Locate the cell with the specified text and output its (x, y) center coordinate. 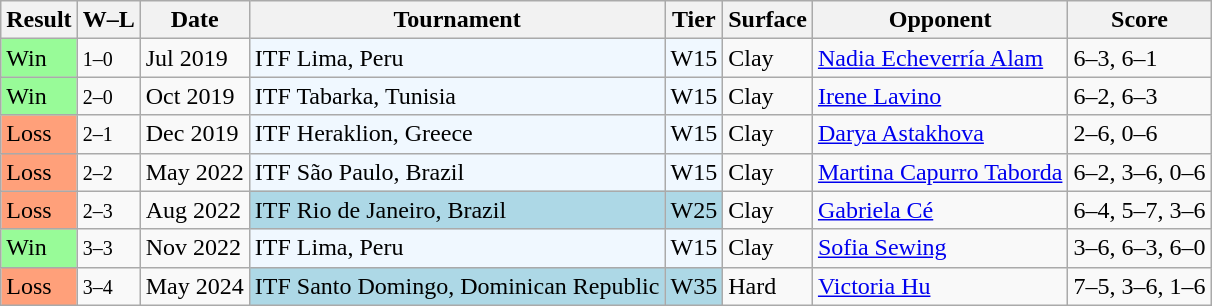
Hard (768, 286)
ITF Heraklion, Greece (457, 134)
3–6, 6–3, 6–0 (1140, 248)
W–L (108, 20)
ITF Rio de Janeiro, Brazil (457, 210)
Oct 2019 (194, 96)
W25 (694, 210)
ITF Santo Domingo, Dominican Republic (457, 286)
6–4, 5–7, 3–6 (1140, 210)
W35 (694, 286)
Sofia Sewing (940, 248)
May 2022 (194, 172)
2–6, 0–6 (1140, 134)
Victoria Hu (940, 286)
Martina Capurro Taborda (940, 172)
Date (194, 20)
2–3 (108, 210)
Jul 2019 (194, 58)
3–3 (108, 248)
Irene Lavino (940, 96)
6–2, 3–6, 0–6 (1140, 172)
Nadia Echeverría Alam (940, 58)
Tournament (457, 20)
Nov 2022 (194, 248)
Score (1140, 20)
Opponent (940, 20)
Tier (694, 20)
Darya Astakhova (940, 134)
7–5, 3–6, 1–6 (1140, 286)
May 2024 (194, 286)
Dec 2019 (194, 134)
ITF São Paulo, Brazil (457, 172)
2–2 (108, 172)
1–0 (108, 58)
3–4 (108, 286)
Surface (768, 20)
2–1 (108, 134)
Aug 2022 (194, 210)
2–0 (108, 96)
ITF Tabarka, Tunisia (457, 96)
Result (39, 20)
Gabriela Cé (940, 210)
6–2, 6–3 (1140, 96)
6–3, 6–1 (1140, 58)
